Find where the given text appears and provide that cell's center as (x, y) coordinate. 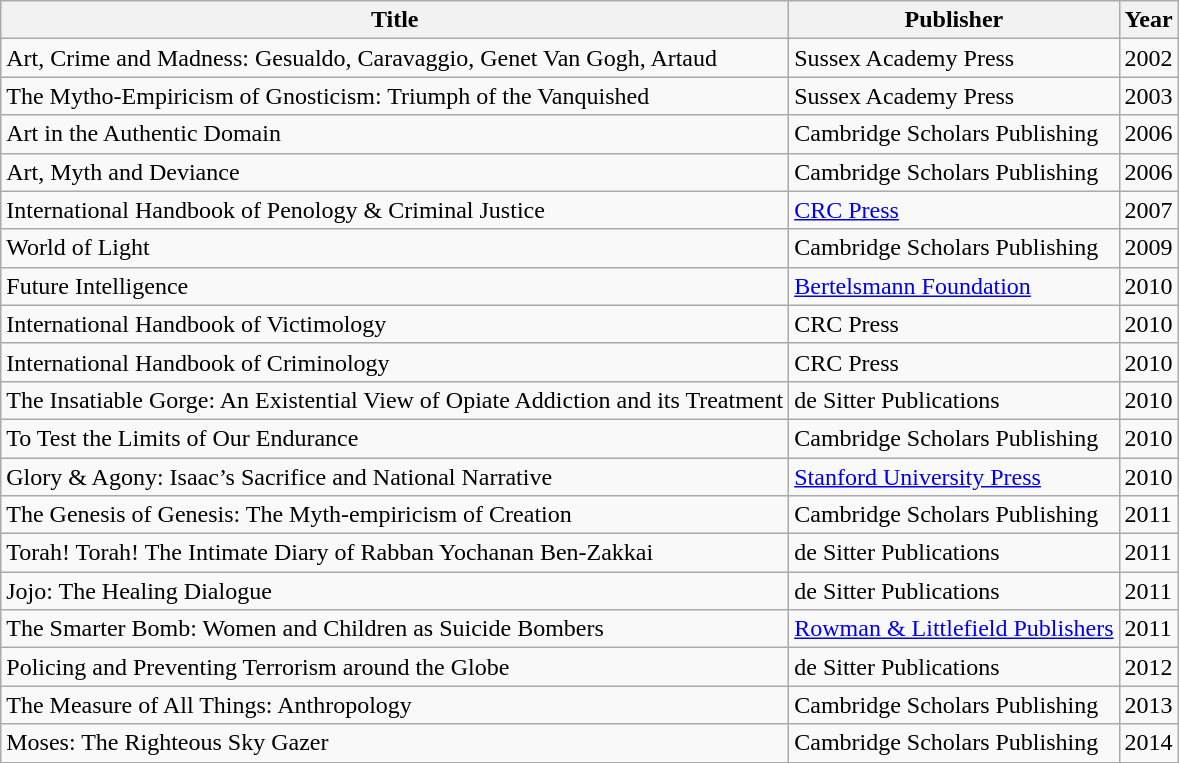
The Mytho-Empiricism of Gnosticism: Triumph of the Vanquished (395, 96)
The Genesis of Genesis: The Myth-empiricism of Creation (395, 515)
Jojo: The Healing Dialogue (395, 591)
The Smarter Bomb: Women and Children as Suicide Bombers (395, 629)
Torah! Torah! The Intimate Diary of Rabban Yochanan Ben-Zakkai (395, 553)
World of Light (395, 248)
The Measure of All Things: Anthropology (395, 705)
Art, Myth and Deviance (395, 172)
International Handbook of Victimology (395, 324)
Art, Crime and Madness: Gesualdo, Caravaggio, Genet Van Gogh, Artaud (395, 58)
2002 (1148, 58)
Policing and Preventing Terrorism around the Globe (395, 667)
2009 (1148, 248)
Year (1148, 20)
To Test the Limits of Our Endurance (395, 438)
Title (395, 20)
2014 (1148, 743)
2013 (1148, 705)
2012 (1148, 667)
Glory & Agony: Isaac’s Sacrifice and National Narrative (395, 477)
Publisher (954, 20)
International Handbook of Criminology (395, 362)
Moses: The Righteous Sky Gazer (395, 743)
International Handbook of Penology & Criminal Justice (395, 210)
The Insatiable Gorge: An Existential View of Opiate Addiction and its Treatment (395, 400)
Bertelsmann Foundation (954, 286)
Future Intelligence (395, 286)
Stanford University Press (954, 477)
2003 (1148, 96)
Art in the Authentic Domain (395, 134)
2007 (1148, 210)
Rowman & Littlefield Publishers (954, 629)
